From the cell containing the given text, extract its center point as (X, Y) coordinate. 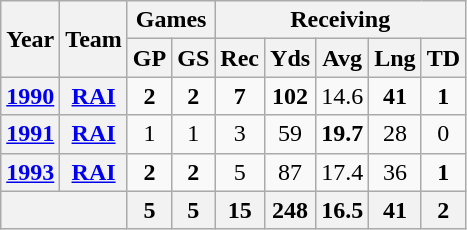
17.4 (342, 172)
Games (170, 20)
Receiving (340, 20)
1990 (30, 96)
1991 (30, 134)
0 (443, 134)
28 (395, 134)
1993 (30, 172)
TD (443, 58)
248 (290, 210)
Year (30, 39)
GP (149, 58)
19.7 (342, 134)
Team (94, 39)
3 (240, 134)
Avg (342, 58)
36 (395, 172)
Lng (395, 58)
14.6 (342, 96)
Rec (240, 58)
7 (240, 96)
15 (240, 210)
16.5 (342, 210)
87 (290, 172)
GS (194, 58)
59 (290, 134)
Yds (290, 58)
102 (290, 96)
